Determine the [x, y] coordinate at the center of the cell enclosing the given text.  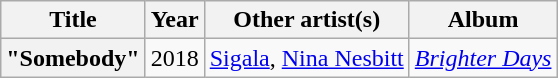
Brighter Days [483, 58]
Other artist(s) [306, 20]
Title [73, 20]
2018 [174, 58]
Year [174, 20]
"Somebody" [73, 58]
Album [483, 20]
Sigala, Nina Nesbitt [306, 58]
